Locate the cell with the specified text and output its [x, y] center coordinate. 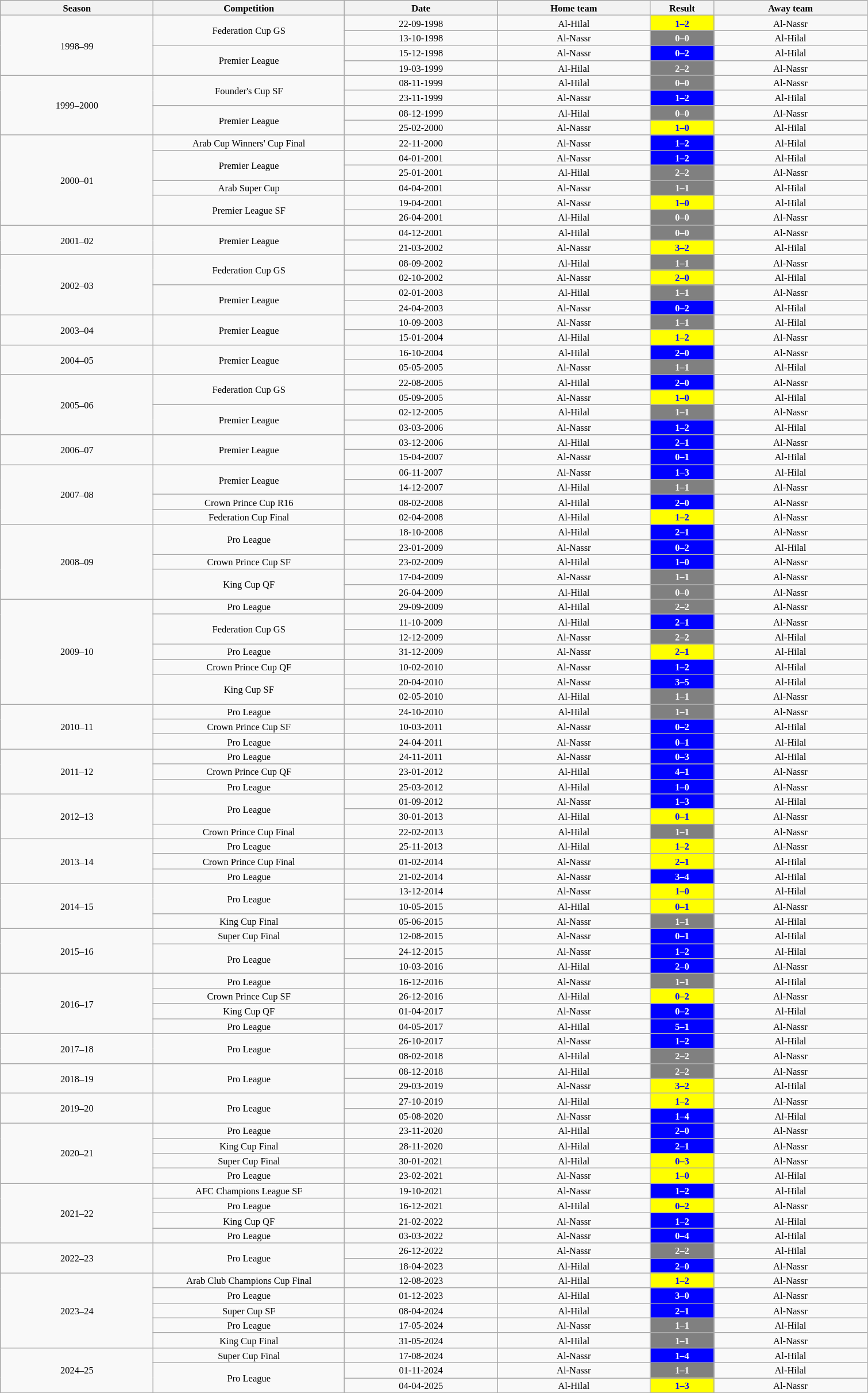
31-05-2024 [421, 1340]
2004–05 [77, 360]
01-04-2017 [421, 1011]
3–5 [682, 682]
01-11-2024 [421, 1370]
2011–12 [77, 771]
05-09-2005 [421, 397]
24-10-2010 [421, 712]
26-12-2016 [421, 996]
12-12-2009 [421, 636]
23-11-2020 [421, 1130]
Home team [574, 8]
01-02-2014 [421, 861]
26-12-2022 [421, 1251]
02-04-2008 [421, 517]
AFC Champions League SF [249, 1191]
14-12-2007 [421, 487]
22-08-2005 [421, 382]
2020–21 [77, 1153]
2002–03 [77, 285]
2015–16 [77, 951]
17-05-2024 [421, 1325]
22-09-1998 [421, 23]
2010–11 [77, 727]
2005–06 [77, 404]
0–4 [682, 1236]
02-01-2003 [421, 292]
Arab Super Cup [249, 188]
27-10-2019 [421, 1101]
2016–17 [77, 1004]
2023–24 [77, 1310]
3–4 [682, 876]
2000–01 [77, 180]
12-08-2015 [421, 936]
24-04-2011 [421, 742]
03-03-2022 [421, 1236]
02-12-2005 [421, 412]
08-12-1999 [421, 113]
16-10-2004 [421, 352]
22-11-2000 [421, 142]
4–1 [682, 771]
21-02-2022 [421, 1221]
04-01-2001 [421, 157]
05-06-2015 [421, 921]
23-11-1999 [421, 98]
2024–25 [77, 1370]
1999–2000 [77, 105]
Arab Cup Winners' Cup Final [249, 142]
Federation Cup Final [249, 517]
03-03-2006 [421, 427]
3–0 [682, 1295]
08-04-2024 [421, 1310]
21-03-2002 [421, 248]
Arab Club Champions Cup Final [249, 1280]
16-12-2021 [421, 1206]
26-10-2017 [421, 1041]
2014–15 [77, 906]
2013–14 [77, 861]
01-12-2023 [421, 1295]
23-01-2009 [421, 547]
Date [421, 8]
18-04-2023 [421, 1265]
Crown Prince Cup R16 [249, 502]
20-04-2010 [421, 682]
2022–23 [77, 1258]
06-11-2007 [421, 472]
08-02-2008 [421, 502]
17-08-2024 [421, 1355]
1998–99 [77, 45]
28-11-2020 [421, 1146]
31-12-2009 [421, 651]
30-01-2013 [421, 816]
23-01-2012 [421, 771]
2017–18 [77, 1048]
15-01-2004 [421, 337]
19-03-1999 [421, 68]
21-02-2014 [421, 876]
17-04-2009 [421, 577]
05-08-2020 [421, 1116]
5–1 [682, 1026]
15-04-2007 [421, 457]
26-04-2009 [421, 592]
26-04-2001 [421, 218]
16-12-2016 [421, 981]
18-10-2008 [421, 532]
30-01-2021 [421, 1161]
04-12-2001 [421, 233]
10-05-2015 [421, 906]
25-02-2000 [421, 128]
24-11-2011 [421, 757]
15-12-1998 [421, 53]
2003–04 [77, 330]
King Cup SF [249, 689]
2007–08 [77, 495]
19-10-2021 [421, 1191]
10-09-2003 [421, 322]
12-08-2023 [421, 1280]
Away team [790, 8]
2001–02 [77, 240]
25-03-2012 [421, 786]
10-03-2011 [421, 727]
03-12-2006 [421, 442]
23-02-2021 [421, 1176]
24-04-2003 [421, 307]
Result [682, 8]
Season [77, 8]
Founder's Cup SF [249, 90]
05-05-2005 [421, 367]
08-12-2018 [421, 1071]
23-02-2009 [421, 562]
2012–13 [77, 816]
2019–20 [77, 1108]
2008–09 [77, 562]
22-02-2013 [421, 831]
19-04-2001 [421, 203]
08-09-2002 [421, 263]
13-12-2014 [421, 891]
10-02-2010 [421, 667]
2021–22 [77, 1213]
02-05-2010 [421, 697]
25-01-2001 [421, 172]
Premier League SF [249, 210]
2006–07 [77, 450]
13-10-1998 [421, 38]
11-10-2009 [421, 622]
01-09-2012 [421, 801]
29-09-2009 [421, 607]
10-03-2016 [421, 966]
Competition [249, 8]
24-12-2015 [421, 951]
2018–19 [77, 1078]
Super Cup SF [249, 1310]
29-03-2019 [421, 1086]
08-11-1999 [421, 83]
25-11-2013 [421, 846]
04-05-2017 [421, 1026]
04-04-2001 [421, 188]
2009–10 [77, 651]
08-02-2018 [421, 1056]
02-10-2002 [421, 277]
04-04-2025 [421, 1385]
